From the cell containing the given text, extract its center point as (x, y) coordinate. 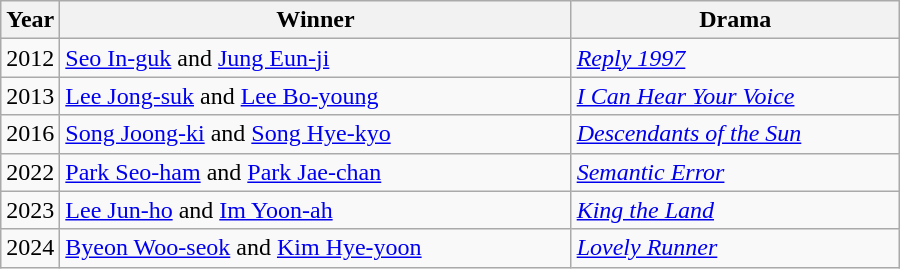
King the Land (735, 210)
Descendants of the Sun (735, 134)
I Can Hear Your Voice (735, 96)
2023 (30, 210)
Semantic Error (735, 172)
Winner (316, 20)
Lee Jun-ho and Im Yoon-ah (316, 210)
2022 (30, 172)
Reply 1997 (735, 58)
Year (30, 20)
2016 (30, 134)
2013 (30, 96)
2024 (30, 248)
Song Joong-ki and Song Hye-kyo (316, 134)
Byeon Woo-seok and Kim Hye-yoon (316, 248)
Lovely Runner (735, 248)
Park Seo-ham and Park Jae-chan (316, 172)
Seo In-guk and Jung Eun-ji (316, 58)
2012 (30, 58)
Drama (735, 20)
Lee Jong-suk and Lee Bo-young (316, 96)
